Provide the [X, Y] coordinate of the cell's center where the given text is located.  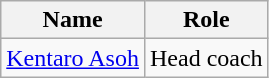
Kentaro Asoh [73, 58]
Name [73, 20]
Role [206, 20]
Head coach [206, 58]
